Provide the (X, Y) coordinate of the cell's center where the given text is located.  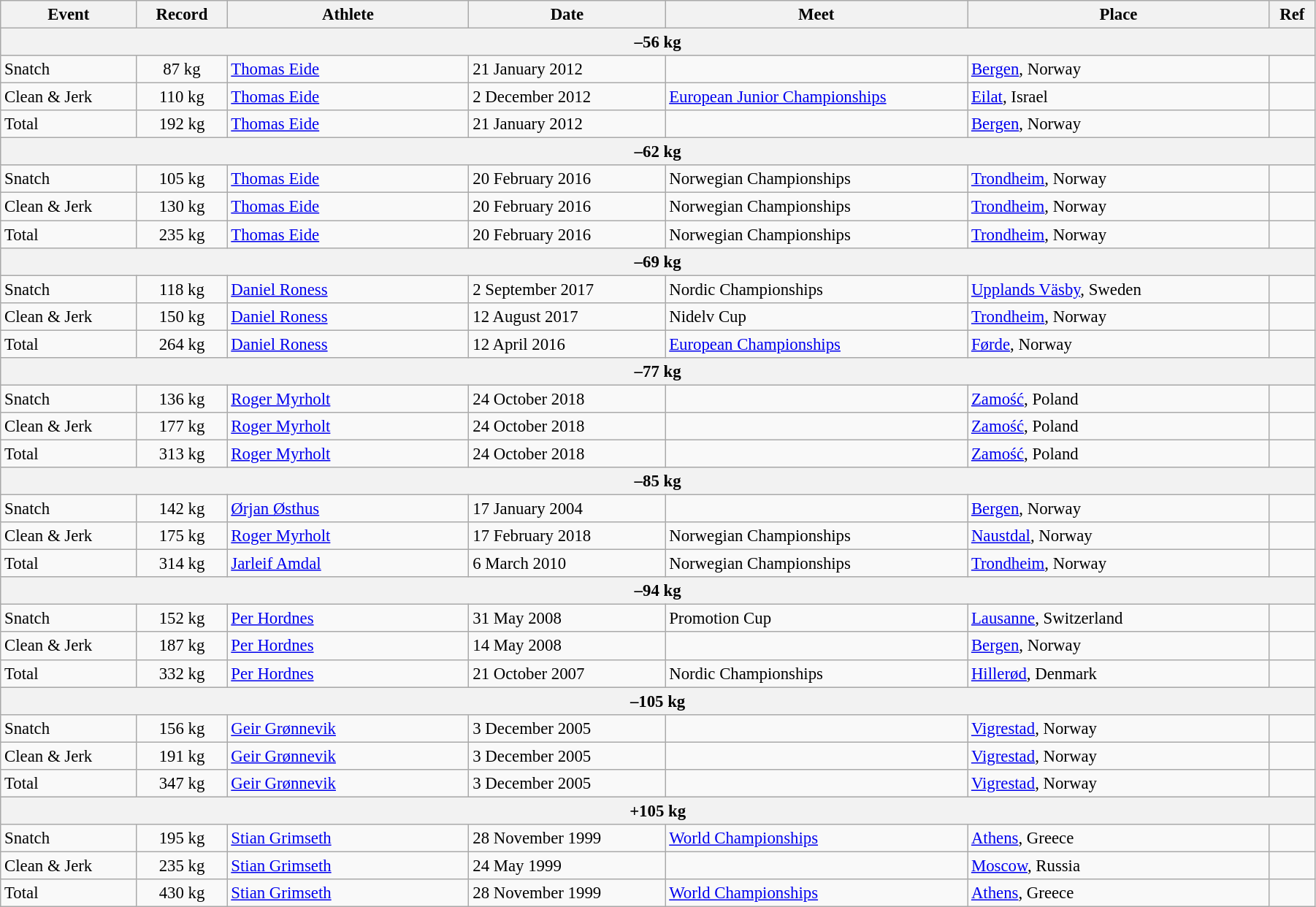
191 kg (182, 756)
12 August 2017 (567, 316)
–77 kg (658, 372)
Lausanne, Switzerland (1119, 619)
Jarleif Amdal (348, 564)
2 September 2017 (567, 289)
313 kg (182, 453)
Ørjan Østhus (348, 509)
314 kg (182, 564)
12 April 2016 (567, 344)
Athlete (348, 15)
118 kg (182, 289)
177 kg (182, 426)
110 kg (182, 97)
105 kg (182, 179)
187 kg (182, 646)
192 kg (182, 124)
Førde, Norway (1119, 344)
Eilat, Israel (1119, 97)
2 December 2012 (567, 97)
–105 kg (658, 701)
–94 kg (658, 591)
195 kg (182, 838)
175 kg (182, 536)
142 kg (182, 509)
6 March 2010 (567, 564)
Meet (816, 15)
136 kg (182, 399)
156 kg (182, 728)
430 kg (182, 893)
87 kg (182, 69)
Promotion Cup (816, 619)
150 kg (182, 316)
14 May 2008 (567, 646)
347 kg (182, 784)
264 kg (182, 344)
Place (1119, 15)
17 February 2018 (567, 536)
31 May 2008 (567, 619)
Record (182, 15)
–69 kg (658, 261)
–85 kg (658, 481)
Naustdal, Norway (1119, 536)
Ref (1292, 15)
Date (567, 15)
European Junior Championships (816, 97)
–62 kg (658, 152)
17 January 2004 (567, 509)
130 kg (182, 207)
21 October 2007 (567, 673)
Nidelv Cup (816, 316)
152 kg (182, 619)
European Championships (816, 344)
332 kg (182, 673)
24 May 1999 (567, 865)
Upplands Väsby, Sweden (1119, 289)
Hillerød, Denmark (1119, 673)
–56 kg (658, 42)
+105 kg (658, 811)
Event (69, 15)
Moscow, Russia (1119, 865)
